Capture the cell that displays the provided text and extract its [x, y] central coordinate. 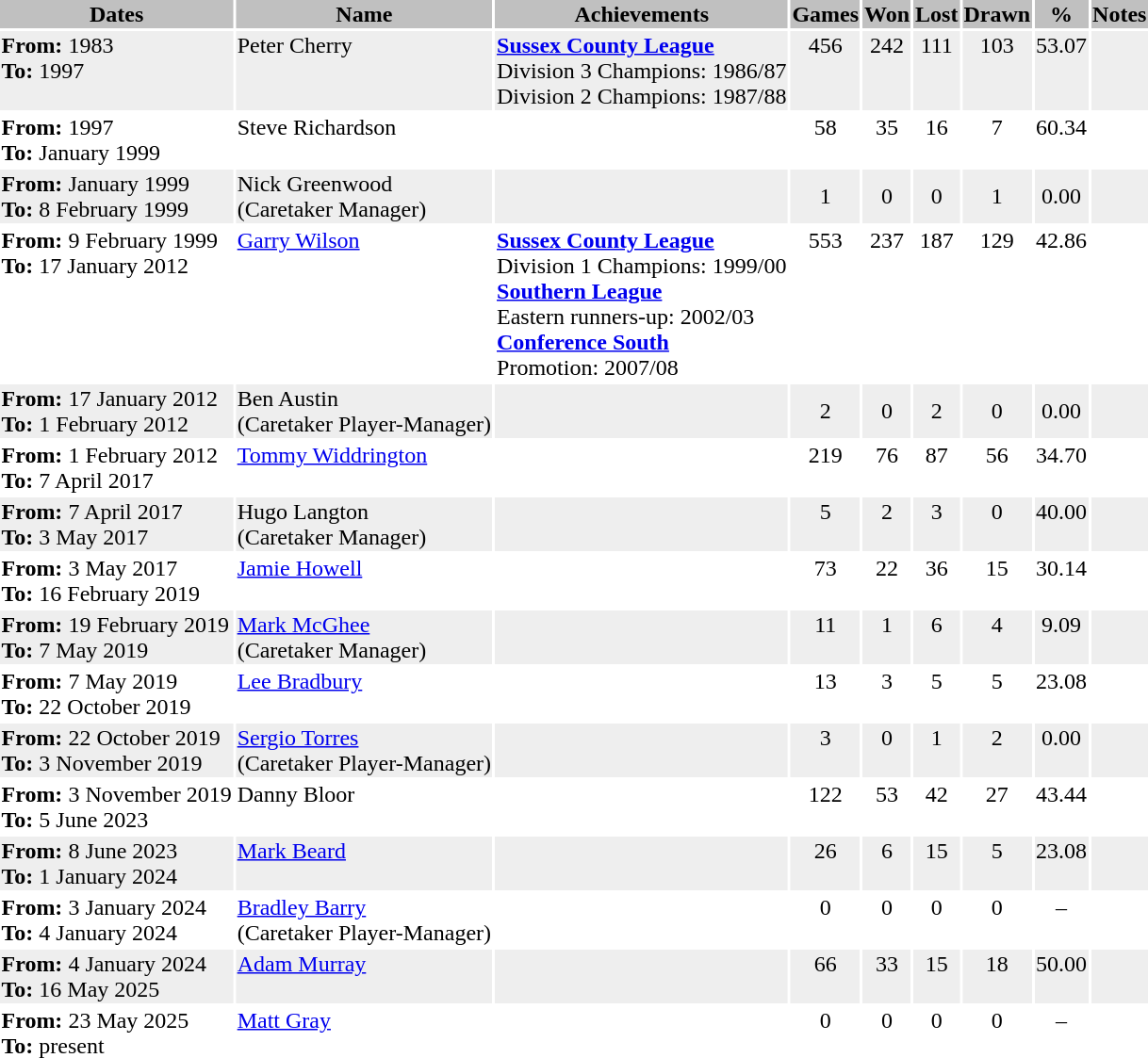
From: 4 January 2024 To: 16 May 2025 [117, 976]
53 [888, 806]
Drawn [997, 14]
From: 7 May 2019 To: 22 October 2019 [117, 693]
Sussex County LeagueDivision 1 Champions: 1999/00Southern LeagueEastern runners-up: 2002/03Conference SouthPromotion: 2007/08 [642, 303]
456 [826, 71]
553 [826, 303]
From: 1 February 2012 To: 7 April 2017 [117, 467]
Steve Richardson [364, 139]
Lee Bradbury [364, 693]
22 [888, 580]
Mark McGhee(Caretaker Manager) [364, 637]
Adam Murray [364, 976]
Lost [937, 14]
18 [997, 976]
Hugo Langton(Caretaker Manager) [364, 524]
Danny Bloor [364, 806]
7 [997, 139]
– [1061, 920]
50.00 [1061, 976]
Won [888, 14]
237 [888, 303]
60.34 [1061, 139]
Notes [1120, 14]
From: 1997 To: January 1999 [117, 139]
42 [937, 806]
187 [937, 303]
Sergio Torres(Caretaker Player-Manager) [364, 750]
From: 22 October 2019 To: 3 November 2019 [117, 750]
66 [826, 976]
% [1061, 14]
Achievements [642, 14]
Nick Greenwood(Caretaker Manager) [364, 196]
58 [826, 139]
103 [997, 71]
Sussex County LeagueDivision 3 Champions: 1986/87Division 2 Champions: 1987/88 [642, 71]
30.14 [1061, 580]
From: 17 January 2012 To: 1 February 2012 [117, 411]
Name [364, 14]
56 [997, 467]
From: 19 February 2019 To: 7 May 2019 [117, 637]
From: 3 November 2019 To: 5 June 2023 [117, 806]
Peter Cherry [364, 71]
122 [826, 806]
13 [826, 693]
9.09 [1061, 637]
11 [826, 637]
73 [826, 580]
From: 8 June 2023 To: 1 January 2024 [117, 863]
From: 1983 To: 1997 [117, 71]
219 [826, 467]
From: 3 January 2024 To: 4 January 2024 [117, 920]
87 [937, 467]
16 [937, 139]
36 [937, 580]
34.70 [1061, 467]
26 [826, 863]
From: January 1999 To: 8 February 1999 [117, 196]
242 [888, 71]
76 [888, 467]
Bradley Barry(Caretaker Player-Manager) [364, 920]
From: 9 February 1999 To: 17 January 2012 [117, 303]
35 [888, 139]
43.44 [1061, 806]
Mark Beard [364, 863]
27 [997, 806]
4 [997, 637]
40.00 [1061, 524]
53.07 [1061, 71]
42.86 [1061, 303]
From: 3 May 2017 To: 16 February 2019 [117, 580]
33 [888, 976]
Dates [117, 14]
Garry Wilson [364, 303]
Jamie Howell [364, 580]
Ben Austin(Caretaker Player-Manager) [364, 411]
Games [826, 14]
111 [937, 71]
Tommy Widdrington [364, 467]
129 [997, 303]
From: 7 April 2017 To: 3 May 2017 [117, 524]
